Search for the cell housing the specified text and yield its (x, y) center coordinate. 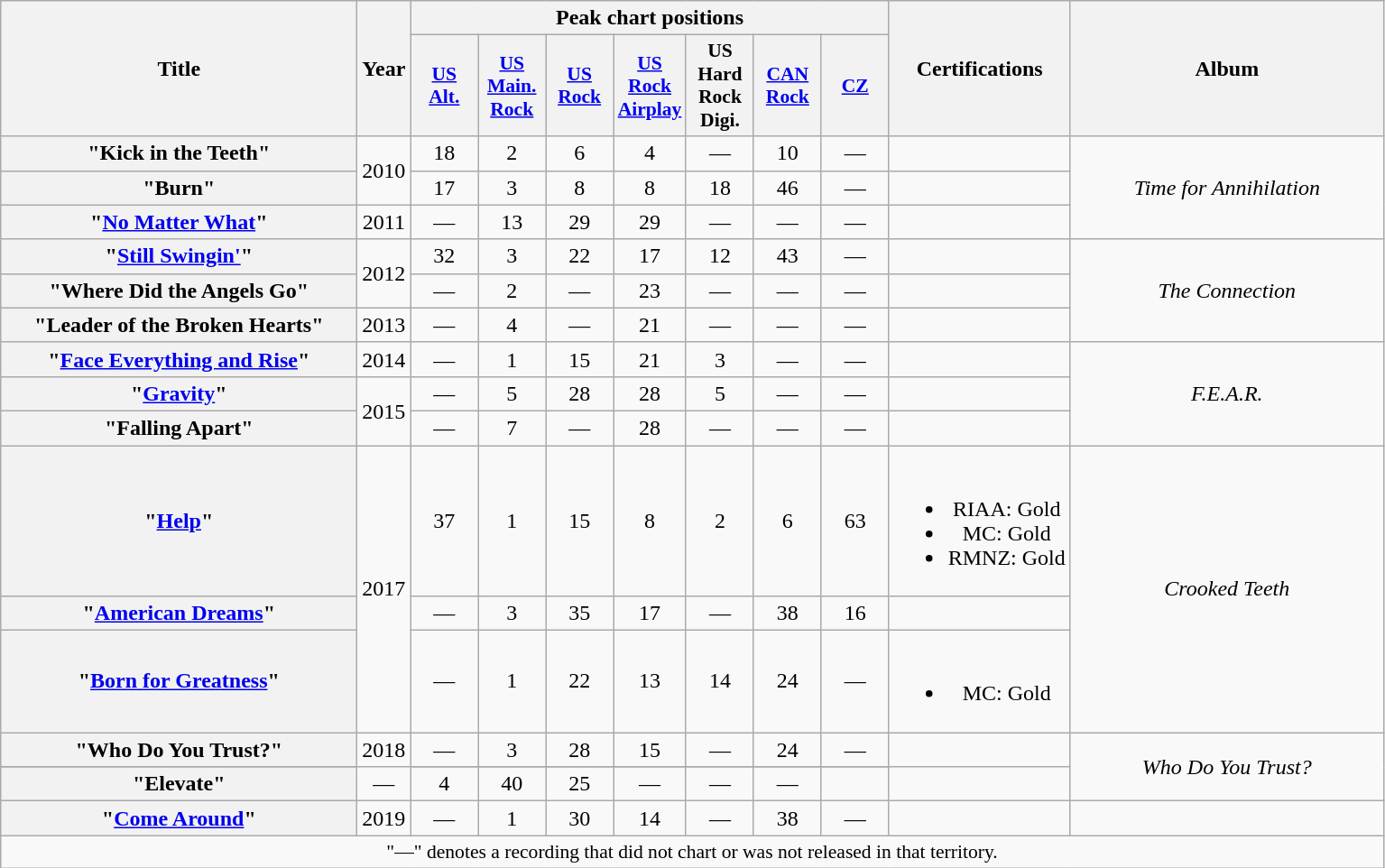
US Hard Rock Digi. (720, 86)
MC: Gold (980, 682)
2014 (384, 359)
"Help" (179, 522)
"—" denotes a recording that did not chart or was not released in that territory. (693, 852)
"Burn" (179, 188)
USMain. Rock (512, 86)
2012 (384, 273)
2017 (384, 589)
"Come Around" (179, 818)
32 (444, 256)
"American Dreams" (179, 614)
F.E.A.R. (1227, 393)
Peak chart positions (650, 18)
"Kick in the Teeth" (179, 153)
10 (787, 153)
40 (512, 784)
Certifications (980, 69)
USAlt. (444, 86)
43 (787, 256)
35 (579, 614)
RIAA: GoldMC: GoldRMNZ: Gold (980, 522)
CZ (855, 86)
"Falling Apart" (179, 428)
7 (512, 428)
2019 (384, 818)
2015 (384, 411)
16 (855, 614)
Year (384, 69)
Time for Annihilation (1227, 188)
USRock (579, 86)
"Still Swingin'" (179, 256)
The Connection (1227, 291)
2013 (384, 325)
25 (579, 784)
2018 (384, 750)
"Gravity" (179, 393)
Crooked Teeth (1227, 589)
23 (650, 291)
2010 (384, 171)
CANRock (787, 86)
"Face Everything and Rise" (179, 359)
"Where Did the Angels Go" (179, 291)
12 (720, 256)
2011 (384, 222)
"No Matter What" (179, 222)
30 (579, 818)
37 (444, 522)
USRock Airplay (650, 86)
46 (787, 188)
"Who Do You Trust?" (179, 750)
Album (1227, 69)
Who Do You Trust? (1227, 767)
"Born for Greatness" (179, 682)
Title (179, 69)
"Elevate" (179, 784)
"Leader of the Broken Hearts" (179, 325)
63 (855, 522)
